Find where the given text appears and provide that cell's center as (x, y) coordinate. 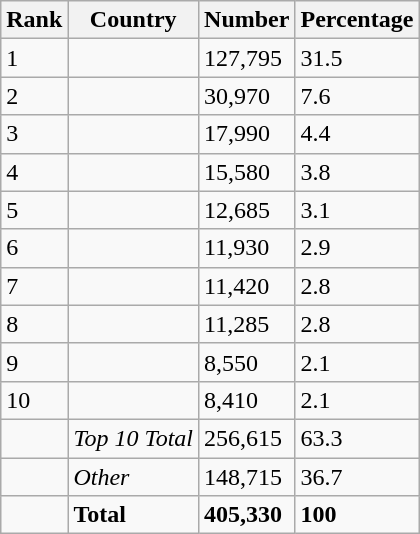
3.8 (357, 172)
30,970 (247, 96)
Total (134, 515)
Other (134, 477)
Country (134, 20)
148,715 (247, 477)
Top 10 Total (134, 438)
11,930 (247, 248)
127,795 (247, 58)
63.3 (357, 438)
6 (34, 248)
11,285 (247, 324)
4.4 (357, 134)
Rank (34, 20)
15,580 (247, 172)
12,685 (247, 210)
8 (34, 324)
10 (34, 400)
17,990 (247, 134)
100 (357, 515)
31.5 (357, 58)
Number (247, 20)
36.7 (357, 477)
256,615 (247, 438)
11,420 (247, 286)
5 (34, 210)
3 (34, 134)
9 (34, 362)
8,410 (247, 400)
405,330 (247, 515)
1 (34, 58)
Percentage (357, 20)
3.1 (357, 210)
7 (34, 286)
2.9 (357, 248)
2 (34, 96)
4 (34, 172)
8,550 (247, 362)
7.6 (357, 96)
